From the cell containing the given text, extract its center point as (X, Y) coordinate. 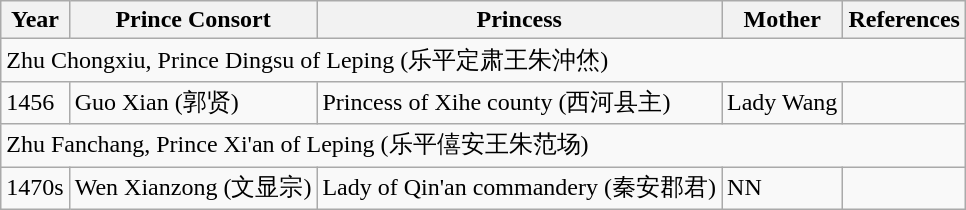
Zhu Chongxiu, Prince Dingsu of Leping (乐平定肃王朱沖烋) (484, 60)
Lady Wang (782, 102)
References (904, 20)
Guo Xian (郭贤) (193, 102)
Wen Xianzong (文显宗) (193, 188)
Princess of Xihe county (西河县主) (520, 102)
Lady of Qin'an commandery (秦安郡君) (520, 188)
Mother (782, 20)
Year (35, 20)
Princess (520, 20)
1456 (35, 102)
1470s (35, 188)
Prince Consort (193, 20)
NN (782, 188)
Zhu Fanchang, Prince Xi'an of Leping (乐平僖安王朱范场) (484, 146)
